Find where the given text appears and provide that cell's center as [x, y] coordinate. 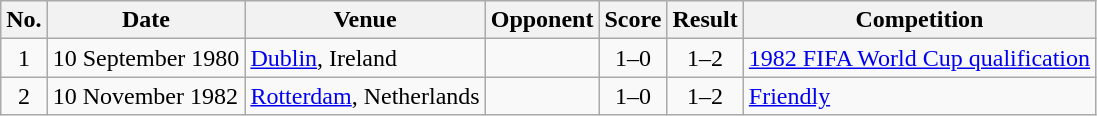
Score [633, 20]
Venue [365, 20]
Result [705, 20]
Date [146, 20]
Friendly [919, 96]
Competition [919, 20]
Opponent [542, 20]
1 [24, 58]
2 [24, 96]
10 November 1982 [146, 96]
No. [24, 20]
Dublin, Ireland [365, 58]
Rotterdam, Netherlands [365, 96]
10 September 1980 [146, 58]
1982 FIFA World Cup qualification [919, 58]
